Return (x, y) of the center of cell containing provided text 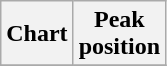
Peakposition (119, 34)
Chart (37, 34)
